Return the [X, Y] coordinate for the center point of the cell that contains the specified text.  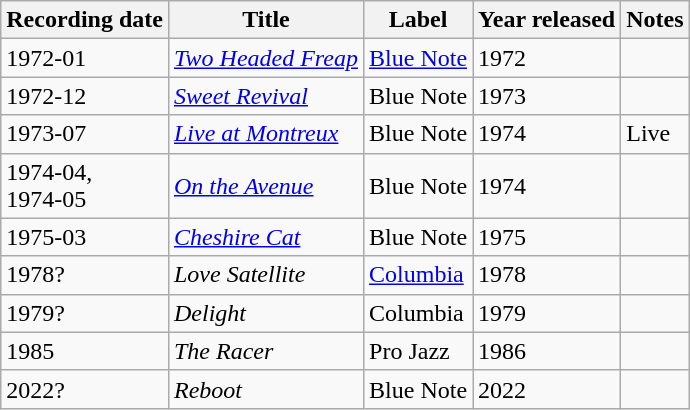
1972-12 [85, 96]
Live [655, 134]
Cheshire Cat [266, 237]
Recording date [85, 20]
Love Satellite [266, 275]
Reboot [266, 389]
1974-04, 1974-05 [85, 186]
Delight [266, 313]
Label [418, 20]
Pro Jazz [418, 351]
1973 [547, 96]
On the Avenue [266, 186]
Two Headed Freap [266, 58]
Live at Montreux [266, 134]
2022? [85, 389]
1972 [547, 58]
1978 [547, 275]
1985 [85, 351]
Sweet Revival [266, 96]
1979 [547, 313]
Notes [655, 20]
1975-03 [85, 237]
1979? [85, 313]
2022 [547, 389]
Title [266, 20]
1972-01 [85, 58]
1978? [85, 275]
1975 [547, 237]
1986 [547, 351]
Year released [547, 20]
1973-07 [85, 134]
The Racer [266, 351]
